Find where the given text appears and provide that cell's center as [X, Y] coordinate. 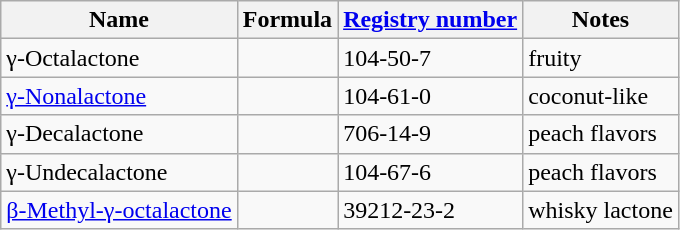
39212-23-2 [430, 210]
Notes [601, 20]
Formula [287, 20]
Name [119, 20]
γ-Undecalactone [119, 172]
γ-Octalactone [119, 58]
γ-Decalactone [119, 134]
fruity [601, 58]
β-Methyl-γ-octalactone [119, 210]
coconut-like [601, 96]
104-50-7 [430, 58]
Registry number [430, 20]
706-14-9 [430, 134]
104-61-0 [430, 96]
γ-Nonalactone [119, 96]
104-67-6 [430, 172]
whisky lactone [601, 210]
